Find where the given text appears and provide that cell's center as (X, Y) coordinate. 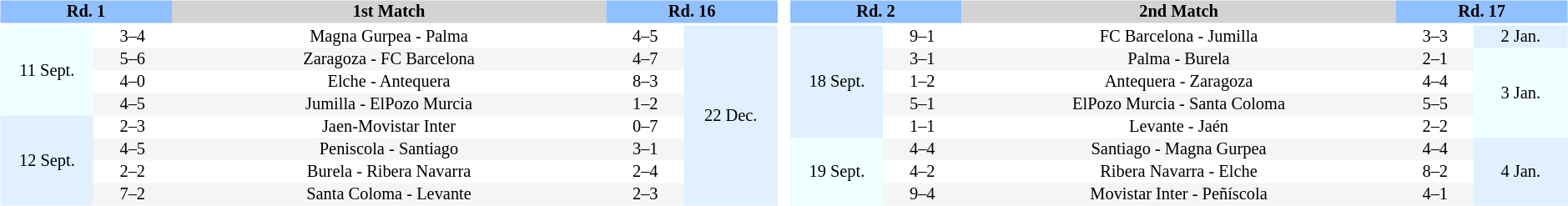
Peniscola - Santiago (389, 150)
4–7 (646, 60)
0–7 (646, 127)
3–3 (1435, 37)
Antequera - Zaragoza (1178, 82)
12 Sept. (47, 160)
3 Jan. (1520, 93)
4–1 (1435, 195)
Jaen-Movistar Inter (389, 127)
Levante - Jaén (1178, 127)
Elche - Antequera (389, 82)
1st Match (389, 12)
Rd. 16 (693, 12)
4–2 (923, 172)
Rd. 17 (1482, 12)
7–2 (132, 195)
2 Jan. (1520, 37)
Santiago - Magna Gurpea (1178, 150)
Rd. 1 (85, 12)
Rd. 2 (876, 12)
Santa Coloma - Levante (389, 195)
11 Sept. (47, 70)
5–5 (1435, 105)
18 Sept. (837, 82)
8–2 (1435, 172)
Zaragoza - FC Barcelona (389, 60)
4 Jan. (1520, 172)
19 Sept. (837, 172)
Jumilla - ElPozo Murcia (389, 105)
5–1 (923, 105)
2nd Match (1178, 12)
2–1 (1435, 60)
9–4 (923, 195)
Ribera Navarra - Elche (1178, 172)
FC Barcelona - Jumilla (1178, 37)
Movistar Inter - Peñíscola (1178, 195)
Burela - Ribera Navarra (389, 172)
5–6 (132, 60)
Magna Gurpea - Palma (389, 37)
2–4 (646, 172)
ElPozo Murcia - Santa Coloma (1178, 105)
Palma - Burela (1178, 60)
8–3 (646, 82)
4–0 (132, 82)
22 Dec. (731, 115)
3–4 (132, 37)
9–1 (923, 37)
1–1 (923, 127)
